Provide the [X, Y] coordinate of the cell's center where the given text is located.  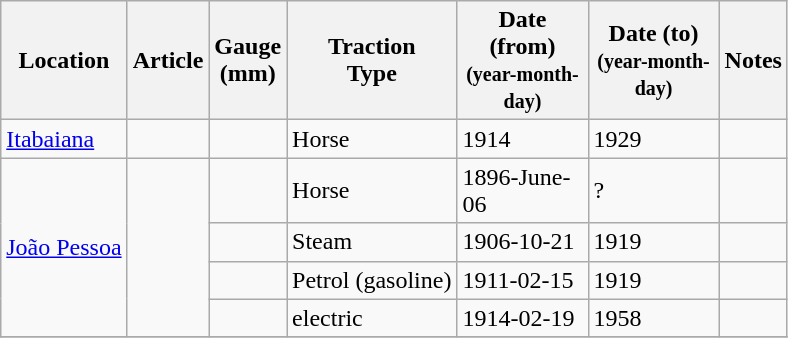
Steam [372, 242]
1914 [522, 139]
1958 [654, 318]
? [654, 190]
1896-June-06 [522, 190]
1906-10-21 [522, 242]
Petrol (gasoline) [372, 280]
1929 [654, 139]
Date (to)(year-month-day) [654, 60]
1911-02-15 [522, 280]
Itabaiana [64, 139]
Gauge (mm) [248, 60]
electric [372, 318]
Article [168, 60]
TractionType [372, 60]
Date (from)(year-month-day) [522, 60]
1914-02-19 [522, 318]
Notes [753, 60]
João Pessoa [64, 248]
Location [64, 60]
